Determine the (x, y) coordinate at the center of the cell enclosing the given text.  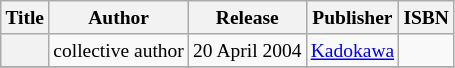
Title (25, 18)
collective author (119, 50)
ISBN (426, 18)
Release (247, 18)
Publisher (352, 18)
Author (119, 18)
20 April 2004 (247, 50)
Kadokawa (352, 50)
